Detect which cell encompasses the target text, then output its [x, y] center coordinate. 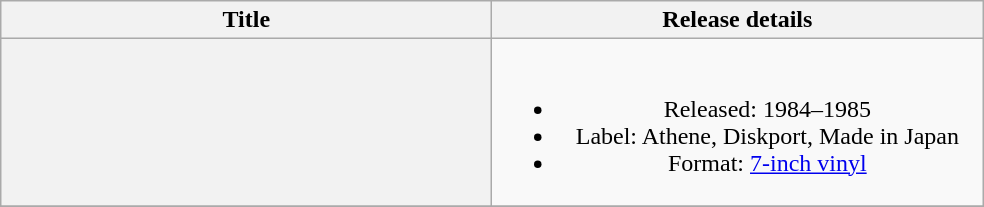
Released: 1984–1985Label: Athene, Diskport, Made in JapanFormat: 7-inch vinyl [738, 122]
Release details [738, 20]
Title [246, 20]
